Return (x, y) of the center of cell containing provided text 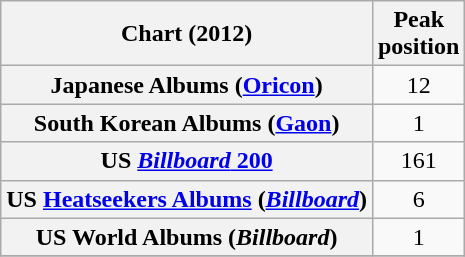
161 (418, 161)
6 (418, 199)
US Billboard 200 (187, 161)
US World Albums (Billboard) (187, 237)
South Korean Albums (Gaon) (187, 123)
US Heatseekers Albums (Billboard) (187, 199)
Chart (2012) (187, 34)
Peakposition (418, 34)
Japanese Albums (Oricon) (187, 85)
12 (418, 85)
